Locate the cell with the specified text and output its [X, Y] center coordinate. 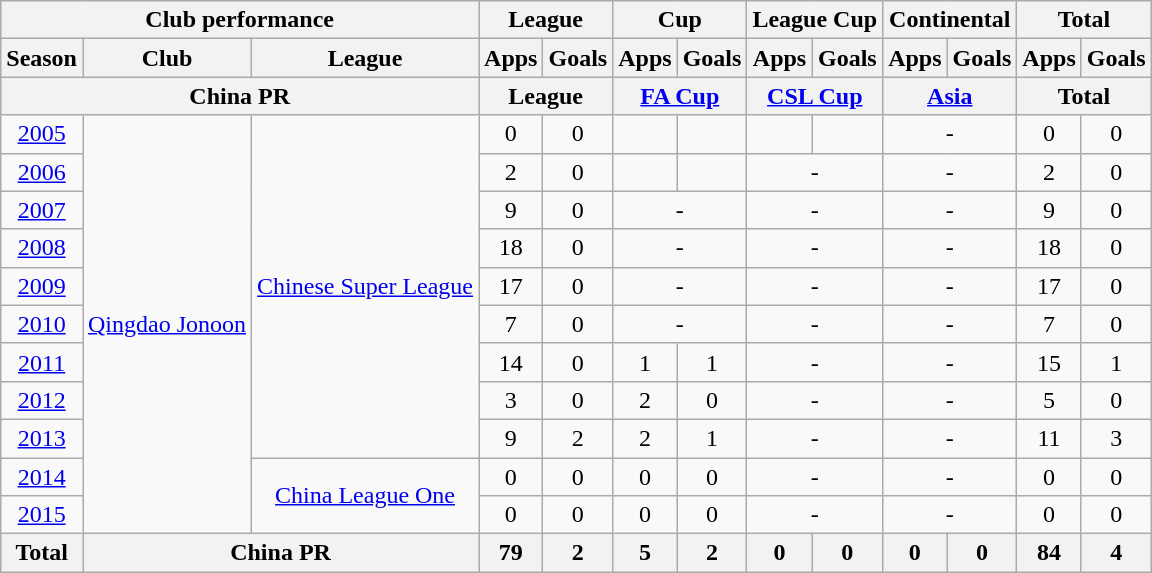
China League One [366, 496]
84 [1049, 553]
4 [1116, 553]
11 [1049, 438]
2011 [42, 362]
CSL Cup [815, 96]
2015 [42, 515]
14 [511, 362]
Chinese Super League [366, 286]
2005 [42, 134]
Club [166, 58]
2006 [42, 172]
2009 [42, 286]
FA Cup [680, 96]
2007 [42, 210]
League Cup [815, 20]
Continental [950, 20]
2014 [42, 477]
Qingdao Jonoon [166, 324]
79 [511, 553]
Club performance [240, 20]
2010 [42, 324]
2013 [42, 438]
15 [1049, 362]
Cup [680, 20]
Asia [950, 96]
2012 [42, 400]
Season [42, 58]
2008 [42, 248]
